Extract the (X, Y) coordinate from the center of the cell holding the provided text.  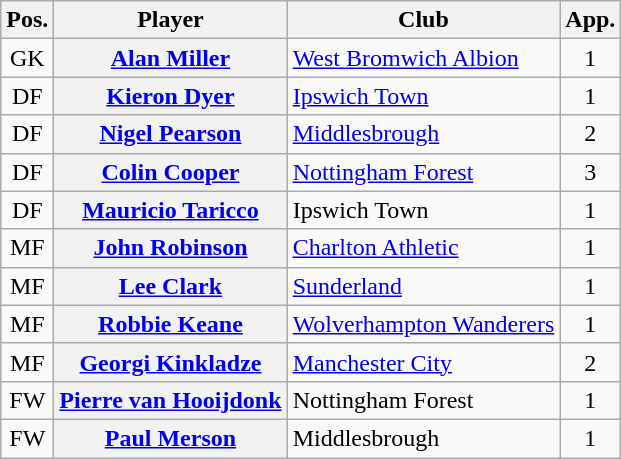
Alan Miller (170, 58)
Georgi Kinkladze (170, 362)
Charlton Athletic (424, 248)
Paul Merson (170, 438)
3 (590, 172)
Manchester City (424, 362)
Player (170, 20)
Nigel Pearson (170, 134)
GK (28, 58)
West Bromwich Albion (424, 58)
John Robinson (170, 248)
Wolverhampton Wanderers (424, 324)
Kieron Dyer (170, 96)
Lee Clark (170, 286)
Sunderland (424, 286)
Colin Cooper (170, 172)
Mauricio Taricco (170, 210)
Pos. (28, 20)
Club (424, 20)
App. (590, 20)
Pierre van Hooijdonk (170, 400)
Robbie Keane (170, 324)
